Return [x, y] of the center of cell containing provided text 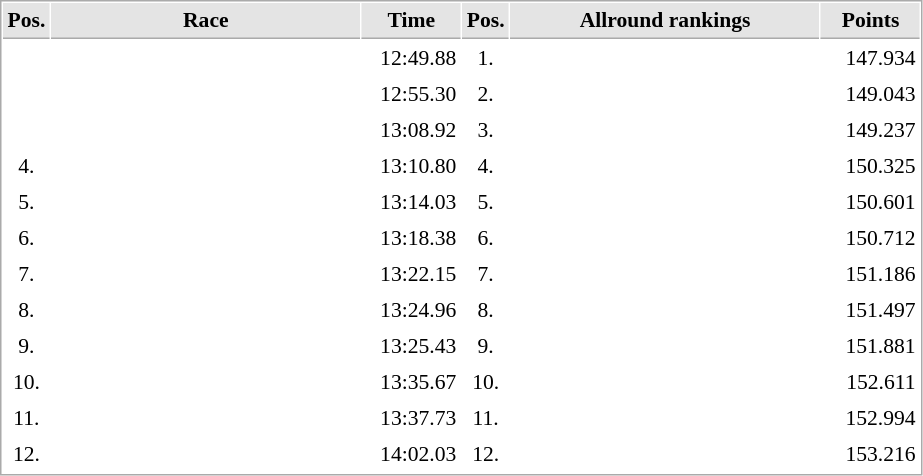
149.237 [870, 129]
Points [870, 21]
152.611 [870, 381]
1. [486, 57]
14:02.03 [412, 453]
13:18.38 [412, 237]
153.216 [870, 453]
Race [206, 21]
3. [486, 129]
13:10.80 [412, 165]
151.497 [870, 309]
150.325 [870, 165]
Time [412, 21]
13:24.96 [412, 309]
13:14.03 [412, 201]
152.994 [870, 417]
151.186 [870, 273]
Allround rankings [666, 21]
13:35.67 [412, 381]
12:49.88 [412, 57]
149.043 [870, 93]
12:55.30 [412, 93]
147.934 [870, 57]
13:22.15 [412, 273]
13:25.43 [412, 345]
13:37.73 [412, 417]
13:08.92 [412, 129]
150.712 [870, 237]
150.601 [870, 201]
2. [486, 93]
151.881 [870, 345]
